Provide the (x, y) coordinate of the cell's center where the given text is located.  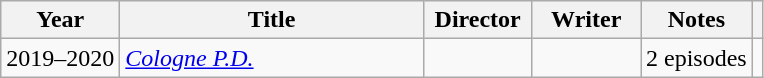
2019–2020 (60, 58)
Writer (586, 20)
Year (60, 20)
Title (272, 20)
Director (478, 20)
Cologne P.D. (272, 58)
2 episodes (696, 58)
Notes (696, 20)
